Identify which cell holds the provided text, then report its (X, Y) central coordinate. 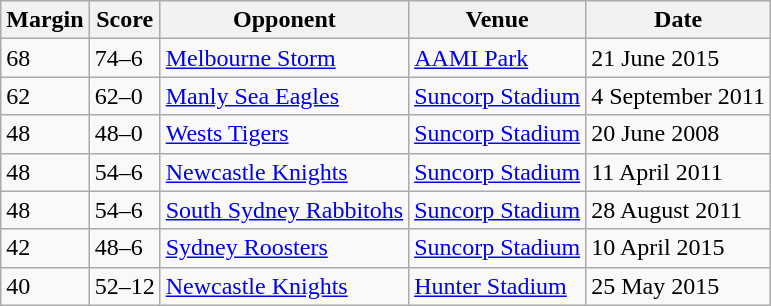
Venue (498, 20)
42 (45, 248)
20 June 2008 (678, 134)
62 (45, 96)
48–6 (124, 248)
21 June 2015 (678, 58)
11 April 2011 (678, 172)
Date (678, 20)
South Sydney Rabbitohs (284, 210)
25 May 2015 (678, 286)
10 April 2015 (678, 248)
68 (45, 58)
52–12 (124, 286)
4 September 2011 (678, 96)
AAMI Park (498, 58)
Melbourne Storm (284, 58)
40 (45, 286)
Opponent (284, 20)
28 August 2011 (678, 210)
Score (124, 20)
Manly Sea Eagles (284, 96)
48–0 (124, 134)
Wests Tigers (284, 134)
62–0 (124, 96)
Sydney Roosters (284, 248)
74–6 (124, 58)
Margin (45, 20)
Hunter Stadium (498, 286)
